Provide the (X, Y) coordinate of the cell's center where the given text is located.  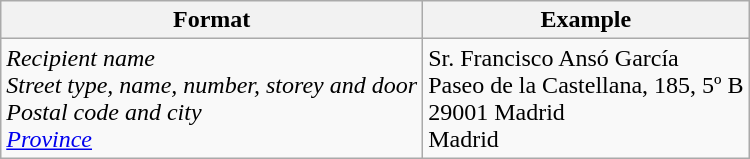
Format (212, 20)
Recipient name Street type, name, number, storey and door Postal code and cityProvince (212, 98)
Sr. Francisco Ansó García Paseo de la Castellana, 185, 5º B 29001 Madrid Madrid (586, 98)
Example (586, 20)
